Return [X, Y] of the center of cell containing provided text 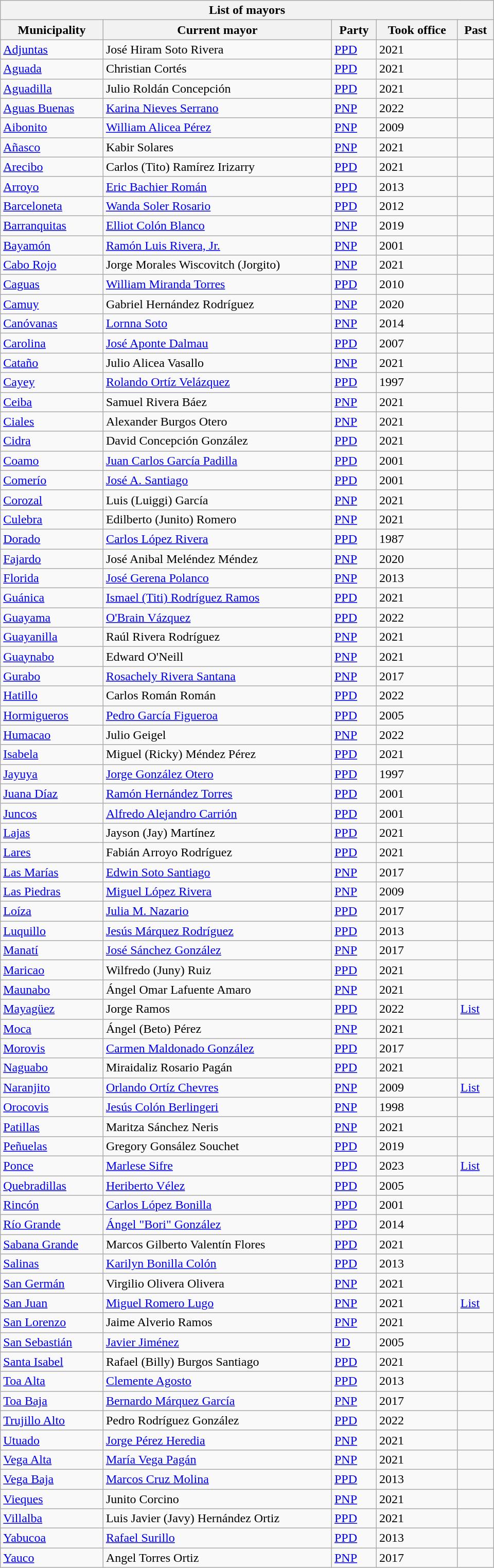
O'Brain Vázquez [217, 618]
Caguas [52, 285]
Canóvanas [52, 324]
Alfredo Alejandro Carrión [217, 813]
Adjuntas [52, 49]
Añasco [52, 147]
Past [475, 30]
Julio Geigel [217, 735]
Guayama [52, 618]
Ceiba [52, 402]
Vega Alta [52, 1459]
Julio Alicea Vasallo [217, 363]
Moca [52, 1029]
Jesús Colón Berlingeri [217, 1107]
Fajardo [52, 558]
Miguel (Ricky) Méndez Pérez [217, 754]
Lares [52, 852]
Virgilio Olivera Olivera [217, 1283]
José Aponte Dalmau [217, 343]
Jorge Ramos [217, 1009]
PD [354, 1342]
Jorge Morales Wiscovitch (Jorgito) [217, 265]
Jesús Márquez Rodríguez [217, 931]
Raúl Rivera Rodríguez [217, 637]
Barranquitas [52, 225]
Bayamón [52, 245]
Christian Cortés [217, 69]
Rafael (Billy) Burgos Santiago [217, 1362]
Hatillo [52, 696]
José Hiram Soto Rivera [217, 49]
Santa Isabel [52, 1362]
2007 [417, 343]
Isabela [52, 754]
Las Marías [52, 872]
Heriberto Vélez [217, 1185]
San Juan [52, 1303]
Orocovis [52, 1107]
Patillas [52, 1126]
Cabo Rojo [52, 265]
Corozal [52, 500]
José A. Santiago [217, 480]
Aibonito [52, 128]
Naguabo [52, 1068]
Current mayor [217, 30]
San Germán [52, 1283]
Rolando Ortíz Velázquez [217, 382]
Guayanilla [52, 637]
Guánica [52, 598]
Gabriel Hernández Rodríguez [217, 304]
Marcos Cruz Molina [217, 1479]
1987 [417, 539]
Mayagüez [52, 1009]
Luis Javier (Javy) Hernández Ortiz [217, 1519]
Jaime Alverio Ramos [217, 1323]
Toa Alta [52, 1381]
Miraidaliz Rosario Pagán [217, 1068]
William Alicea Pérez [217, 128]
Florida [52, 578]
Manatí [52, 950]
Ponce [52, 1166]
Ismael (Titi) Rodríguez Ramos [217, 598]
Cataño [52, 363]
Sabana Grande [52, 1244]
Dorado [52, 539]
Rafael Surillo [217, 1538]
Carolina [52, 343]
Ramón Luis Rivera, Jr. [217, 245]
2010 [417, 285]
Clemente Agosto [217, 1381]
Carlos (Tito) Ramírez Irizarry [217, 167]
Elliot Colón Blanco [217, 225]
Trujillo Alto [52, 1420]
Lornna Soto [217, 324]
Naranjito [52, 1087]
Aguas Buenas [52, 108]
List of mayors [247, 10]
Guaynabo [52, 657]
Coamo [52, 461]
Las Piedras [52, 892]
Jorge Pérez Heredia [217, 1440]
Carlos Román Román [217, 696]
Maricao [52, 970]
Yabucoa [52, 1538]
Río Grande [52, 1225]
Rincón [52, 1205]
José Sánchez González [217, 950]
Hormigueros [52, 715]
Aguada [52, 69]
Wilfredo (Juny) Ruiz [217, 970]
Culebra [52, 519]
Toa Baja [52, 1401]
Miguel Romero Lugo [217, 1303]
2012 [417, 206]
Jayson (Jay) Martínez [217, 833]
Eric Bachier Román [217, 186]
José Gerena Polanco [217, 578]
Vega Baja [52, 1479]
Vieques [52, 1499]
Marcos Gilberto Valentín Flores [217, 1244]
Carlos López Bonilla [217, 1205]
Javier Jiménez [217, 1342]
Fabián Arroyo Rodríguez [217, 852]
Barceloneta [52, 206]
Took office [417, 30]
Gregory Gonsález Souchet [217, 1146]
Party [354, 30]
Ciales [52, 421]
San Sebastián [52, 1342]
Carlos López Rivera [217, 539]
William Miranda Torres [217, 285]
Alexander Burgos Otero [217, 421]
Angel Torres Ortiz [217, 1558]
Peñuelas [52, 1146]
José Anibal Meléndez Méndez [217, 558]
San Lorenzo [52, 1323]
Ángel "Bori" González [217, 1225]
Orlando Ortíz Chevres [217, 1087]
Carmen Maldonado González [217, 1048]
Pedro García Figueroa [217, 715]
Yauco [52, 1558]
Salinas [52, 1264]
Julio Roldán Concepción [217, 89]
Kabir Solares [217, 147]
Marlese Sifre [217, 1166]
Wanda Soler Rosario [217, 206]
David Concepción González [217, 441]
Bernardo Márquez García [217, 1401]
Utuado [52, 1440]
Arecibo [52, 167]
Humacao [52, 735]
Camuy [52, 304]
Lajas [52, 833]
Edilberto (Junito) Romero [217, 519]
Maritza Sánchez Neris [217, 1126]
Juncos [52, 813]
Edwin Soto Santiago [217, 872]
María Vega Pagán [217, 1459]
Samuel Rivera Báez [217, 402]
Municipality [52, 30]
Morovis [52, 1048]
Edward O'Neill [217, 657]
Pedro Rodríguez González [217, 1420]
Cidra [52, 441]
Gurabo [52, 676]
Julia M. Nazario [217, 911]
Maunabo [52, 990]
Jayuya [52, 774]
Junito Corcino [217, 1499]
Quebradillas [52, 1185]
Luquillo [52, 931]
Karilyn Bonilla Colón [217, 1264]
Aguadilla [52, 89]
Rosachely Rivera Santana [217, 676]
Luis (Luiggi) García [217, 500]
Villalba [52, 1519]
Jorge González Otero [217, 774]
Juana Díaz [52, 794]
2023 [417, 1166]
1998 [417, 1107]
Comerío [52, 480]
Juan Carlos García Padilla [217, 461]
Loíza [52, 911]
Ángel (Beto) Pérez [217, 1029]
Ángel Omar Lafuente Amaro [217, 990]
Ramón Hernández Torres [217, 794]
Miguel López Rivera [217, 892]
Karina Nieves Serrano [217, 108]
Cayey [52, 382]
Arroyo [52, 186]
